Determine the (X, Y) coordinate at the center of the cell enclosing the given text.  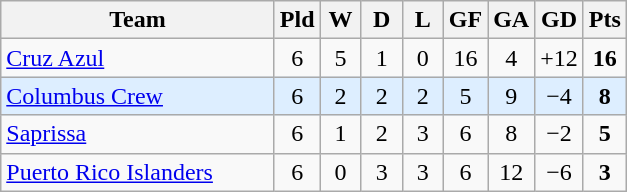
9 (512, 96)
GD (560, 20)
L (422, 20)
GF (465, 20)
+12 (560, 58)
−4 (560, 96)
D (382, 20)
12 (512, 172)
Pts (604, 20)
Pld (297, 20)
GA (512, 20)
Saprissa (138, 134)
Cruz Azul (138, 58)
−2 (560, 134)
W (340, 20)
Team (138, 20)
Puerto Rico Islanders (138, 172)
Columbus Crew (138, 96)
4 (512, 58)
−6 (560, 172)
